Extract the (X, Y) coordinate from the center of the cell holding the provided text.  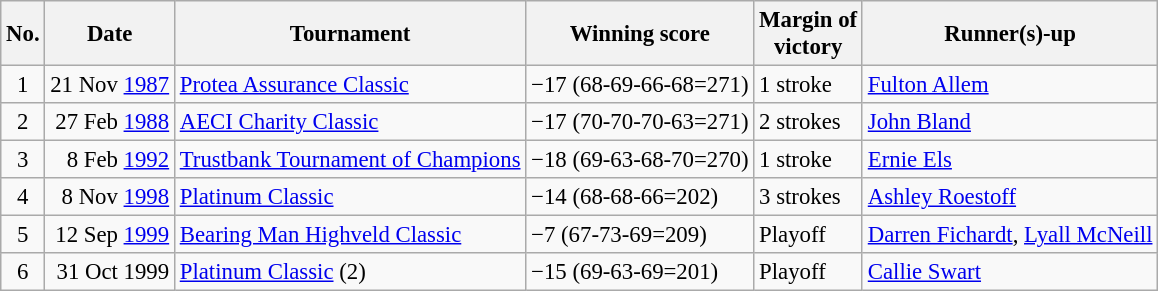
Ernie Els (1010, 160)
5 (23, 235)
No. (23, 34)
Trustbank Tournament of Champions (350, 160)
1 (23, 85)
−7 (67-73-69=209) (640, 235)
Tournament (350, 34)
Winning score (640, 34)
Platinum Classic (350, 197)
Fulton Allem (1010, 85)
3 strokes (808, 197)
2 (23, 122)
Darren Fichardt, Lyall McNeill (1010, 235)
2 strokes (808, 122)
−14 (68-68-66=202) (640, 197)
Margin ofvictory (808, 34)
8 Nov 1998 (110, 197)
−17 (70-70-70-63=271) (640, 122)
21 Nov 1987 (110, 85)
Ashley Roestoff (1010, 197)
Date (110, 34)
Bearing Man Highveld Classic (350, 235)
John Bland (1010, 122)
AECI Charity Classic (350, 122)
27 Feb 1988 (110, 122)
Protea Assurance Classic (350, 85)
3 (23, 160)
4 (23, 197)
12 Sep 1999 (110, 235)
−17 (68-69-66-68=271) (640, 85)
Runner(s)-up (1010, 34)
8 Feb 1992 (110, 160)
Playoff (808, 235)
−18 (69-63-68-70=270) (640, 160)
